Identify which cell holds the provided text, then report its (x, y) central coordinate. 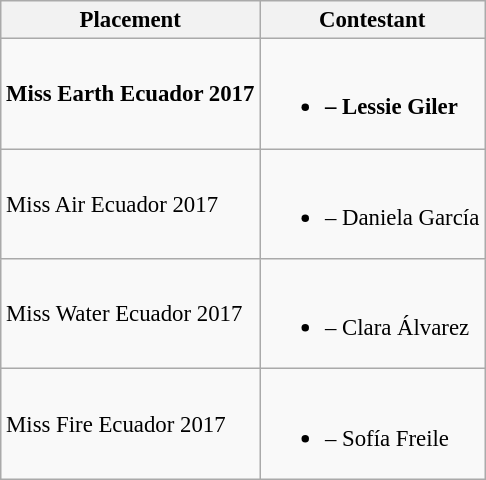
Miss Earth Ecuador 2017 (130, 94)
Placement (130, 20)
– Sofía Freile (372, 424)
Miss Water Ecuador 2017 (130, 314)
– Daniela García (372, 204)
Miss Air Ecuador 2017 (130, 204)
– Clara Álvarez (372, 314)
Contestant (372, 20)
– Lessie Giler (372, 94)
Miss Fire Ecuador 2017 (130, 424)
